Extract the (X, Y) coordinate from the center of the cell holding the provided text.  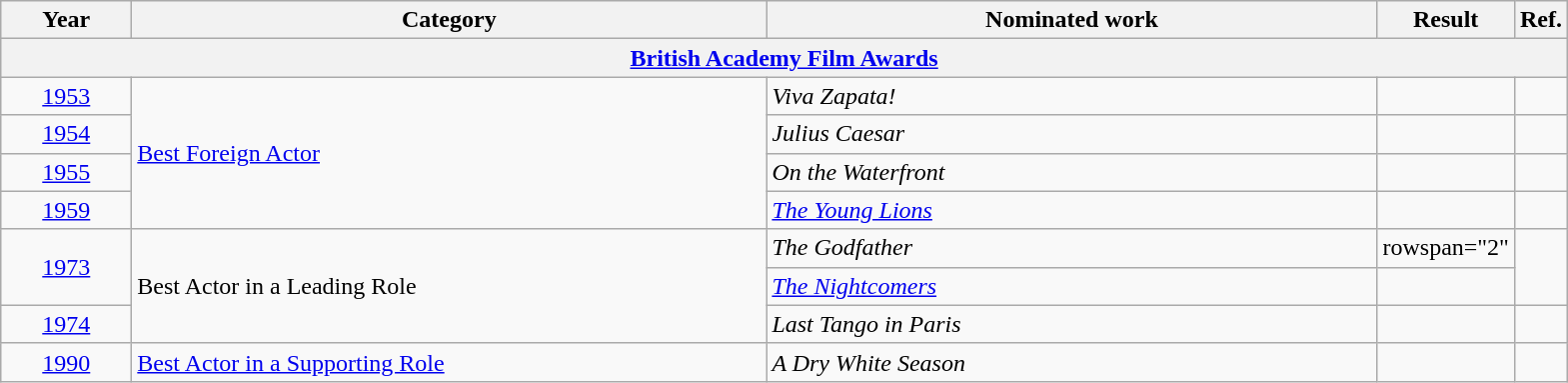
Julius Caesar (1071, 134)
Viva Zapata! (1071, 96)
1955 (66, 172)
British Academy Film Awards (784, 58)
Result (1446, 20)
1959 (66, 210)
1990 (66, 362)
Best Foreign Actor (450, 153)
1954 (66, 134)
Ref. (1541, 20)
1973 (66, 267)
rowspan="2" (1446, 248)
A Dry White Season (1071, 362)
Best Actor in a Supporting Role (450, 362)
On the Waterfront (1071, 172)
Last Tango in Paris (1071, 324)
The Nightcomers (1071, 286)
Best Actor in a Leading Role (450, 286)
Year (66, 20)
Nominated work (1071, 20)
The Godfather (1071, 248)
The Young Lions (1071, 210)
1974 (66, 324)
1953 (66, 96)
Category (450, 20)
